Extract the (X, Y) coordinate from the center of the cell holding the provided text.  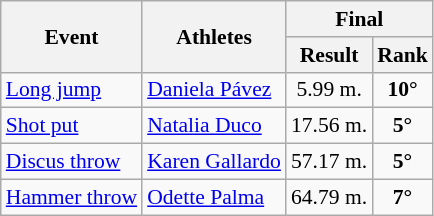
64.79 m. (329, 197)
Final (360, 19)
7° (402, 197)
Odette Palma (214, 197)
Athletes (214, 36)
Result (329, 55)
5.99 m. (329, 90)
Hammer throw (72, 197)
Discus throw (72, 162)
Shot put (72, 126)
Natalia Duco (214, 126)
Rank (402, 55)
Long jump (72, 90)
57.17 m. (329, 162)
17.56 m. (329, 126)
Event (72, 36)
10° (402, 90)
Daniela Pávez (214, 90)
Karen Gallardo (214, 162)
